Pinpoint the cell where the given text exists, returning its (X, Y) midpoint coordinate. 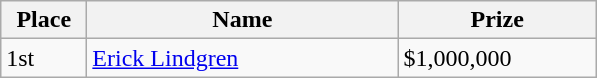
Place (44, 20)
Prize (498, 20)
1st (44, 58)
Erick Lindgren (242, 58)
$1,000,000 (498, 58)
Name (242, 20)
